Search for the cell housing the specified text and yield its (x, y) center coordinate. 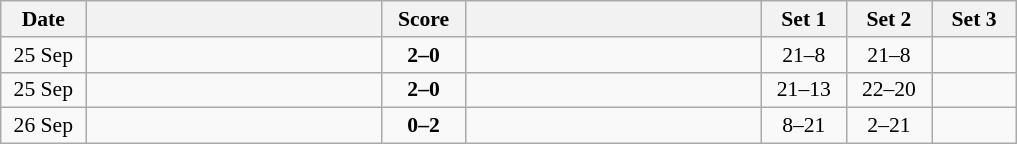
Set 2 (888, 19)
Set 1 (804, 19)
22–20 (888, 90)
26 Sep (44, 126)
2–21 (888, 126)
Score (424, 19)
Set 3 (974, 19)
8–21 (804, 126)
21–13 (804, 90)
Date (44, 19)
0–2 (424, 126)
